For the text-containing cell, return its midpoint in (X, Y) coordinate format. 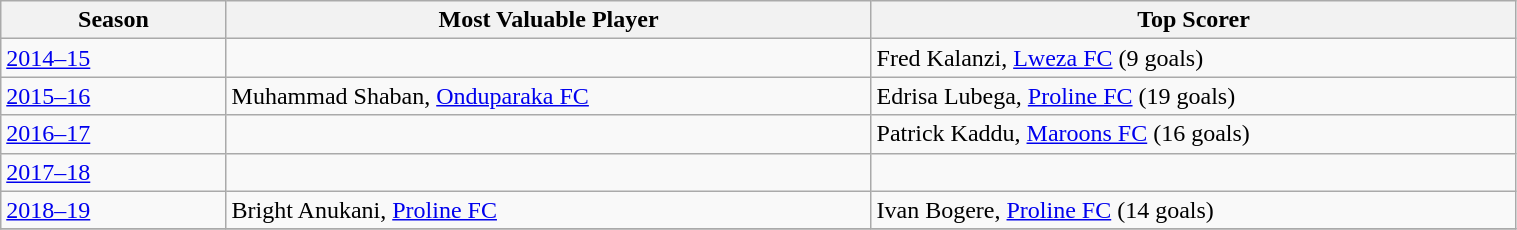
2015–16 (114, 96)
Edrisa Lubega, Proline FC (19 goals) (1194, 96)
2018–19 (114, 210)
2014–15 (114, 58)
Ivan Bogere, Proline FC (14 goals) (1194, 210)
2016–17 (114, 134)
2017–18 (114, 172)
Fred Kalanzi, Lweza FC (9 goals) (1194, 58)
Patrick Kaddu, Maroons FC (16 goals) (1194, 134)
Season (114, 20)
Muhammad Shaban, Onduparaka FC (548, 96)
Top Scorer (1194, 20)
Bright Anukani, Proline FC (548, 210)
Most Valuable Player (548, 20)
